Locate the cell with the specified text and output its (x, y) center coordinate. 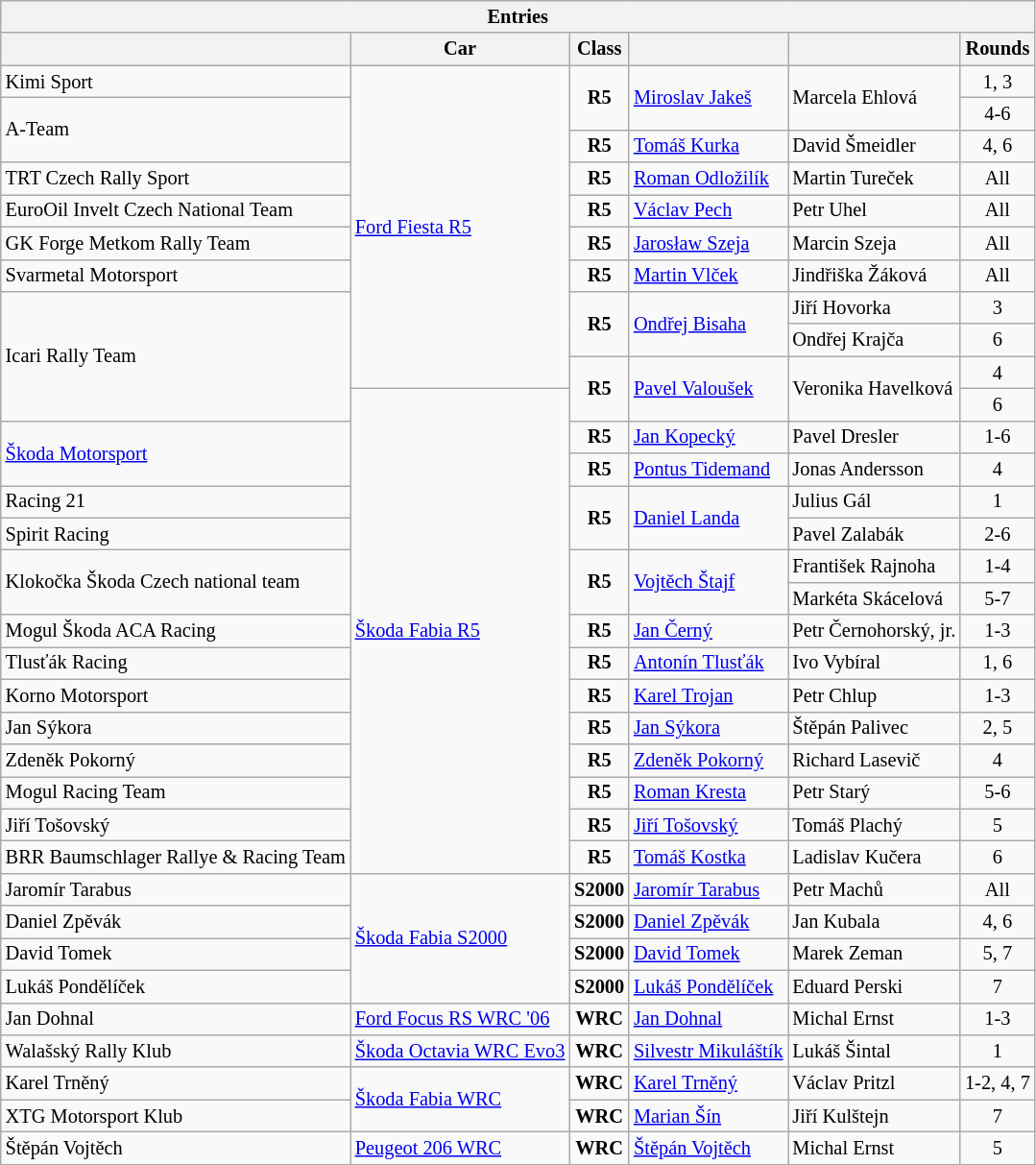
2, 5 (998, 728)
Roman Kresta (709, 792)
Silvestr Mikuláštík (709, 1051)
Jiří Kulštejn (874, 1116)
3 (998, 307)
5, 7 (998, 954)
4-6 (998, 113)
Markéta Skácelová (874, 598)
Tomáš Plachý (874, 825)
Jonas Andersson (874, 470)
TRT Czech Rally Sport (176, 179)
Korno Motorsport (176, 695)
Marcin Szeja (874, 243)
Mogul Škoda ACA Racing (176, 631)
Kimi Sport (176, 82)
Pavel Dresler (874, 437)
Jindřiška Žáková (874, 276)
Petr Starý (874, 792)
Jiří Hovorka (874, 307)
Ford Focus RS WRC '06 (460, 1019)
Eduard Perski (874, 986)
1-6 (998, 437)
Tlusťák Racing (176, 663)
Ladislav Kučera (874, 857)
Škoda Octavia WRC Evo3 (460, 1051)
Karel Trojan (709, 695)
Icari Rally Team (176, 355)
Petr Uhel (874, 210)
Ivo Vybíral (874, 663)
Petr Chlup (874, 695)
Škoda Fabia S2000 (460, 937)
Antonín Tlusťák (709, 663)
Martin Tureček (874, 179)
1, 3 (998, 82)
Ondřej Krajča (874, 340)
Peugeot 206 WRC (460, 1148)
Roman Odložilík (709, 179)
GK Forge Metkom Rally Team (176, 243)
Jan Černý (709, 631)
Vojtěch Štajf (709, 582)
Petr Machů (874, 889)
XTG Motorsport Klub (176, 1116)
Car (460, 49)
Pontus Tidemand (709, 470)
Ford Fiesta R5 (460, 227)
Štěpán Palivec (874, 728)
Miroslav Jakeš (709, 98)
A-Team (176, 129)
Daniel Landa (709, 517)
Rounds (998, 49)
Richard Lasevič (874, 760)
Ondřej Bisaha (709, 323)
Martin Vlček (709, 276)
Klokočka Škoda Czech national team (176, 582)
Mogul Racing Team (176, 792)
Tomáš Kurka (709, 146)
Jan Kopecký (709, 437)
Václav Pech (709, 210)
Spirit Racing (176, 534)
Škoda Fabia WRC (460, 1099)
1, 6 (998, 663)
Škoda Motorsport (176, 453)
1-4 (998, 566)
Walašský Rally Klub (176, 1051)
Racing 21 (176, 501)
Škoda Fabia R5 (460, 630)
Pavel Valoušek (709, 388)
Marek Zeman (874, 954)
Jarosław Szeja (709, 243)
Tomáš Kostka (709, 857)
Pavel Zalabák (874, 534)
Lukáš Šintal (874, 1051)
Class (599, 49)
Petr Černohorský, jr. (874, 631)
Entries (518, 16)
Marcela Ehlová (874, 98)
EuroOil Invelt Czech National Team (176, 210)
BRR Baumschlager Rallye & Racing Team (176, 857)
2-6 (998, 534)
5-6 (998, 792)
František Rajnoha (874, 566)
5-7 (998, 598)
David Šmeidler (874, 146)
Svarmetal Motorsport (176, 276)
1-2, 4, 7 (998, 1083)
Jan Kubala (874, 922)
Julius Gál (874, 501)
Marian Šín (709, 1116)
Veronika Havelková (874, 388)
Václav Pritzl (874, 1083)
